Pinpoint the cell where the given text exists, returning its (X, Y) midpoint coordinate. 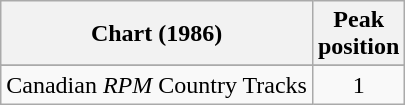
Chart (1986) (157, 34)
Canadian RPM Country Tracks (157, 85)
Peakposition (358, 34)
1 (358, 85)
